Determine the (x, y) coordinate at the center of the cell enclosing the given text.  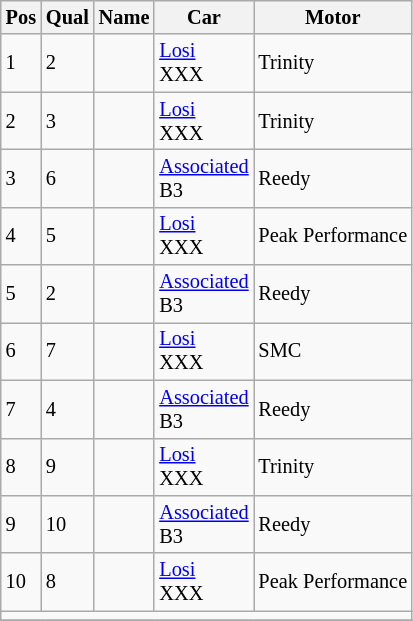
SMC (334, 351)
Qual (68, 17)
Car (204, 17)
Motor (334, 17)
1 (21, 63)
Name (124, 17)
Pos (21, 17)
